Provide the (X, Y) coordinate of the cell's center where the given text is located.  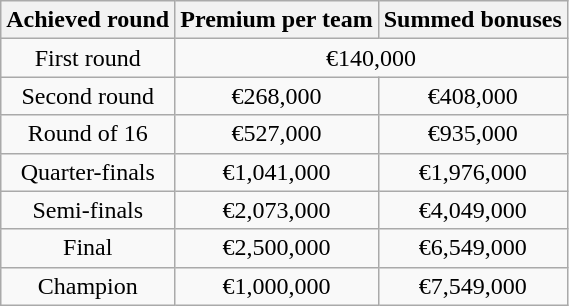
Second round (88, 96)
First round (88, 58)
€935,000 (472, 134)
€408,000 (472, 96)
€1,976,000 (472, 172)
Semi-finals (88, 210)
Summed bonuses (472, 20)
€140,000 (372, 58)
Achieved round (88, 20)
€1,000,000 (276, 286)
Round of 16 (88, 134)
€4,049,000 (472, 210)
Quarter-finals (88, 172)
Premium per team (276, 20)
€527,000 (276, 134)
Final (88, 248)
€1,041,000 (276, 172)
€2,073,000 (276, 210)
€2,500,000 (276, 248)
€6,549,000 (472, 248)
Champion (88, 286)
€7,549,000 (472, 286)
€268,000 (276, 96)
